Return the (x, y) coordinate for the center point of the cell that contains the specified text.  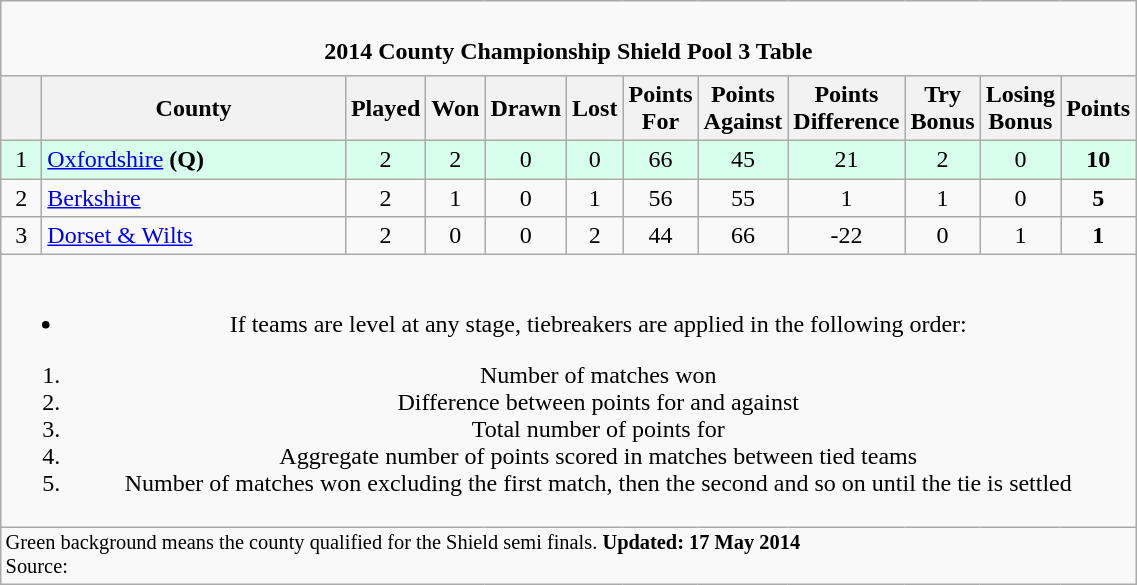
10 (1098, 159)
Oxfordshire (Q) (194, 159)
21 (846, 159)
3 (22, 236)
Points For (660, 108)
44 (660, 236)
Dorset & Wilts (194, 236)
45 (743, 159)
-22 (846, 236)
Points Difference (846, 108)
Lost (595, 108)
Try Bonus (942, 108)
County (194, 108)
56 (660, 197)
Drawn (526, 108)
Green background means the county qualified for the Shield semi finals. Updated: 17 May 2014Source: (568, 556)
Points Against (743, 108)
55 (743, 197)
5 (1098, 197)
Won (456, 108)
Points (1098, 108)
Berkshire (194, 197)
Played (385, 108)
Losing Bonus (1020, 108)
